From the cell containing the given text, extract its center point as (X, Y) coordinate. 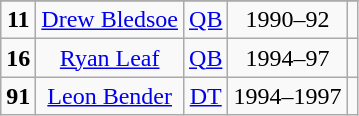
1994–1997 (288, 96)
Ryan Leaf (110, 58)
DT (206, 96)
Drew Bledsoe (110, 20)
91 (18, 96)
11 (18, 20)
16 (18, 58)
1994–97 (288, 58)
1990–92 (288, 20)
Leon Bender (110, 96)
